Extract the [X, Y] coordinate from the center of the cell holding the provided text.  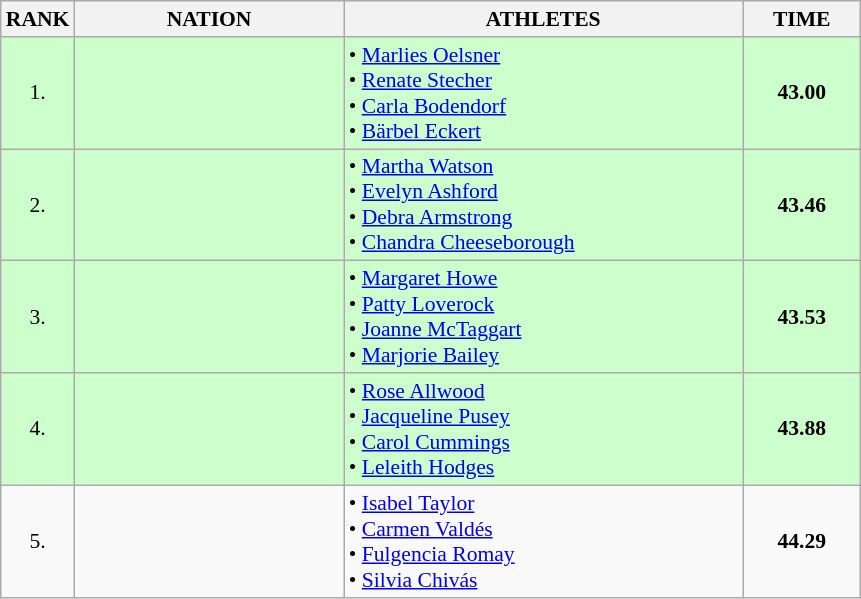
43.53 [802, 317]
3. [38, 317]
TIME [802, 19]
2. [38, 205]
• Martha Watson• Evelyn Ashford• Debra Armstrong• Chandra Cheeseborough [544, 205]
43.46 [802, 205]
RANK [38, 19]
ATHLETES [544, 19]
44.29 [802, 541]
NATION [208, 19]
• Marlies Oelsner• Renate Stecher• Carla Bodendorf• Bärbel Eckert [544, 93]
• Isabel Taylor• Carmen Valdés• Fulgencia Romay• Silvia Chivás [544, 541]
4. [38, 429]
43.88 [802, 429]
5. [38, 541]
43.00 [802, 93]
• Margaret Howe• Patty Loverock• Joanne McTaggart• Marjorie Bailey [544, 317]
1. [38, 93]
• Rose Allwood• Jacqueline Pusey• Carol Cummings• Leleith Hodges [544, 429]
